Locate the cell with the specified text and output its (x, y) center coordinate. 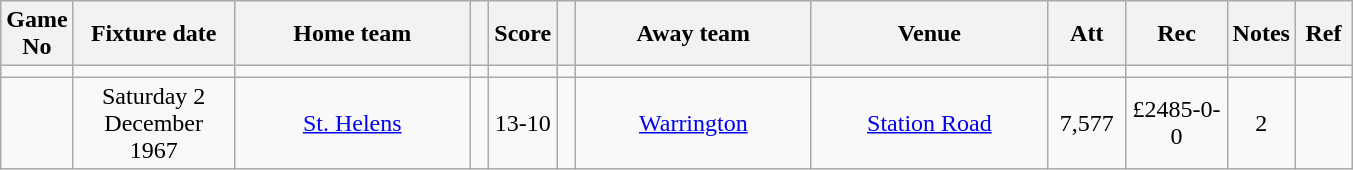
Att (1086, 34)
Rec (1176, 34)
£2485-0-0 (1176, 123)
Score (523, 34)
7,577 (1086, 123)
Home team (352, 34)
Ref (1323, 34)
Game No (37, 34)
Fixture date (154, 34)
Notes (1261, 34)
2 (1261, 123)
Away team (693, 34)
Venue (929, 34)
St. Helens (352, 123)
Warrington (693, 123)
Station Road (929, 123)
Saturday 2 December 1967 (154, 123)
13-10 (523, 123)
